Output the (X, Y) coordinate of the center of the cell containing the given text.  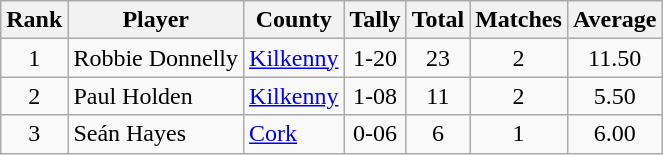
Seán Hayes (156, 134)
Cork (294, 134)
1-08 (375, 96)
Rank (34, 20)
11 (438, 96)
3 (34, 134)
5.50 (614, 96)
Average (614, 20)
Matches (519, 20)
County (294, 20)
11.50 (614, 58)
Tally (375, 20)
Paul Holden (156, 96)
1-20 (375, 58)
0-06 (375, 134)
Total (438, 20)
6 (438, 134)
6.00 (614, 134)
Robbie Donnelly (156, 58)
23 (438, 58)
Player (156, 20)
